Pinpoint the cell where the given text exists, returning its [x, y] midpoint coordinate. 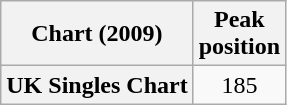
185 [239, 85]
UK Singles Chart [97, 85]
Chart (2009) [97, 34]
Peakposition [239, 34]
